Determine the [x, y] coordinate at the center of the cell enclosing the given text.  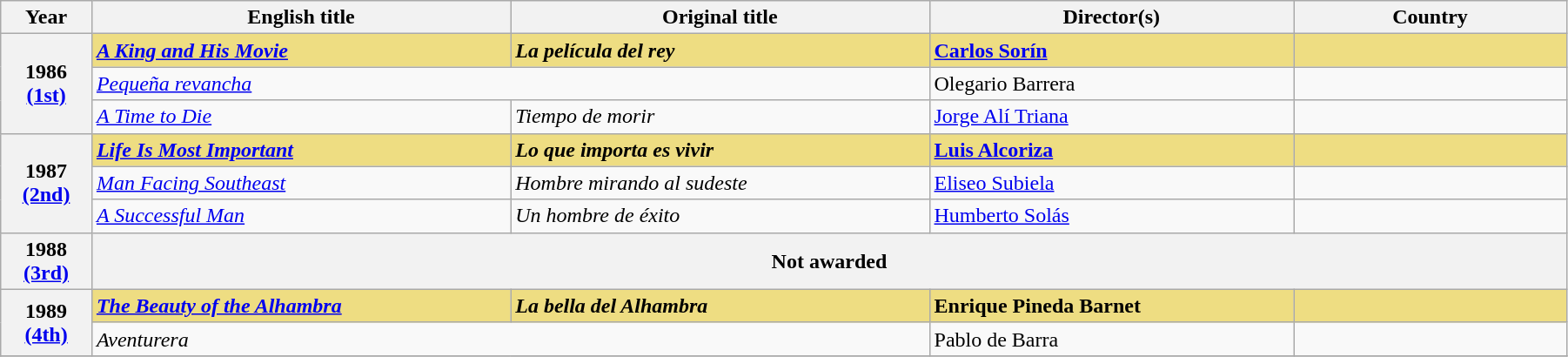
Not awarded [828, 261]
1987(2nd) [47, 183]
Country [1431, 17]
A King and His Movie [301, 51]
A Successful Man [301, 216]
Man Facing Southeast [301, 183]
Carlos Sorín [1112, 51]
English title [301, 17]
Pablo de Barra [1112, 339]
Tiempo de morir [720, 117]
Year [47, 17]
Jorge Alí Triana [1112, 117]
The Beauty of the Alhambra [301, 306]
Luis Alcoriza [1112, 150]
Lo que importa es vivir [720, 150]
1988(3rd) [47, 261]
Original title [720, 17]
Enrique Pineda Barnet [1112, 306]
Pequeña revancha [510, 84]
1989(4th) [47, 322]
Olegario Barrera [1112, 84]
Life Is Most Important [301, 150]
La película del rey [720, 51]
A Time to Die [301, 117]
Eliseo Subiela [1112, 183]
La bella del Alhambra [720, 306]
Hombre mirando al sudeste [720, 183]
1986(1st) [47, 84]
Humberto Solás [1112, 216]
Director(s) [1112, 17]
Aventurera [510, 339]
Un hombre de éxito [720, 216]
